Output the (x, y) coordinate of the center of the cell containing the given text.  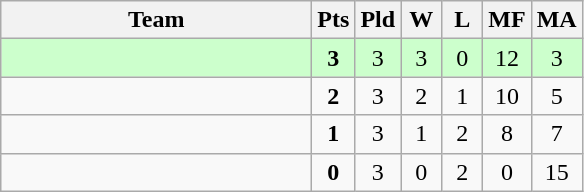
MA (556, 20)
7 (556, 134)
L (462, 20)
Pts (334, 20)
12 (507, 58)
MF (507, 20)
Pld (378, 20)
15 (556, 172)
5 (556, 96)
10 (507, 96)
Team (156, 20)
W (422, 20)
8 (507, 134)
